For the text-containing cell, return its midpoint in [X, Y] coordinate format. 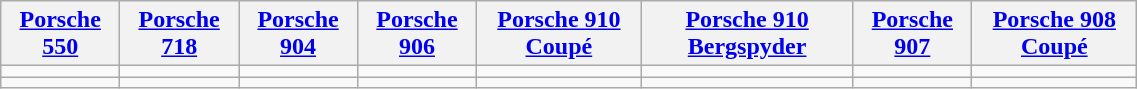
Porsche 908 Coupé [1054, 34]
Porsche 910 Coupé [558, 34]
Porsche 718 [180, 34]
Porsche 906 [418, 34]
Porsche 910 Bergspyder [747, 34]
Porsche 904 [298, 34]
Porsche 550 [60, 34]
Porsche 907 [912, 34]
